Return the (x, y) coordinate for the center point of the cell that contains the specified text.  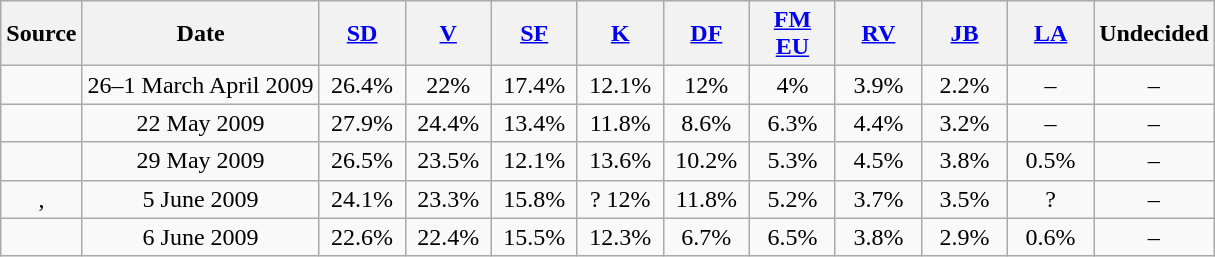
0.5% (1051, 161)
12.3% (620, 237)
26.4% (362, 85)
27.9% (362, 123)
SF (534, 34)
15.5% (534, 237)
24.1% (362, 199)
13.6% (620, 161)
SD (362, 34)
8.6% (706, 123)
12% (706, 85)
Undecided (1154, 34)
JB (965, 34)
4% (792, 85)
3.5% (965, 199)
22.6% (362, 237)
26–1 March April 2009 (200, 85)
5.2% (792, 199)
5.3% (792, 161)
3.9% (878, 85)
, (42, 199)
DF (706, 34)
LA (1051, 34)
17.4% (534, 85)
V (448, 34)
23.5% (448, 161)
4.5% (878, 161)
? (1051, 199)
2.2% (965, 85)
2.9% (965, 237)
6.5% (792, 237)
6.7% (706, 237)
FM EU (792, 34)
3.7% (878, 199)
6 June 2009 (200, 237)
22% (448, 85)
13.4% (534, 123)
29 May 2009 (200, 161)
? 12% (620, 199)
24.4% (448, 123)
RV (878, 34)
0.6% (1051, 237)
4.4% (878, 123)
Date (200, 34)
22.4% (448, 237)
26.5% (362, 161)
15.8% (534, 199)
K (620, 34)
22 May 2009 (200, 123)
10.2% (706, 161)
3.2% (965, 123)
Source (42, 34)
6.3% (792, 123)
23.3% (448, 199)
5 June 2009 (200, 199)
